Return [X, Y] of the center of cell containing provided text 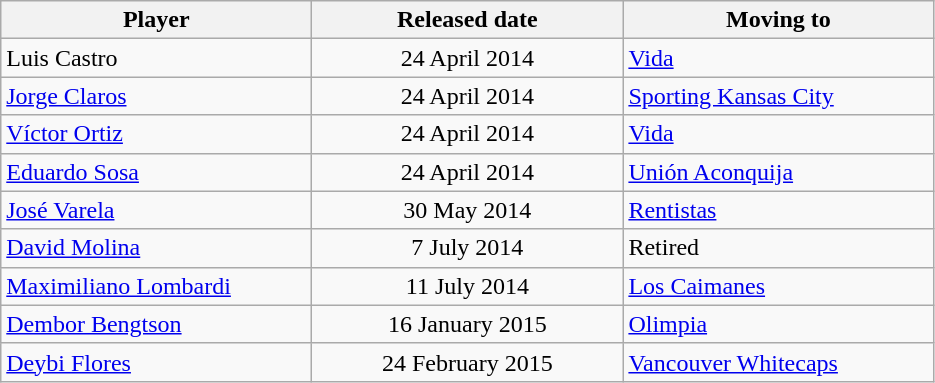
11 July 2014 [468, 286]
Víctor Ortiz [156, 134]
Luis Castro [156, 58]
Player [156, 20]
José Varela [156, 210]
Los Caimanes [778, 286]
Jorge Claros [156, 96]
24 February 2015 [468, 362]
Eduardo Sosa [156, 172]
David Molina [156, 248]
Released date [468, 20]
Dembor Bengtson [156, 324]
Sporting Kansas City [778, 96]
Maximiliano Lombardi [156, 286]
Vancouver Whitecaps [778, 362]
Unión Aconquija [778, 172]
7 July 2014 [468, 248]
Retired [778, 248]
16 January 2015 [468, 324]
Deybi Flores [156, 362]
Moving to [778, 20]
Olimpia [778, 324]
Rentistas [778, 210]
30 May 2014 [468, 210]
